Locate the cell with the specified text and output its (x, y) center coordinate. 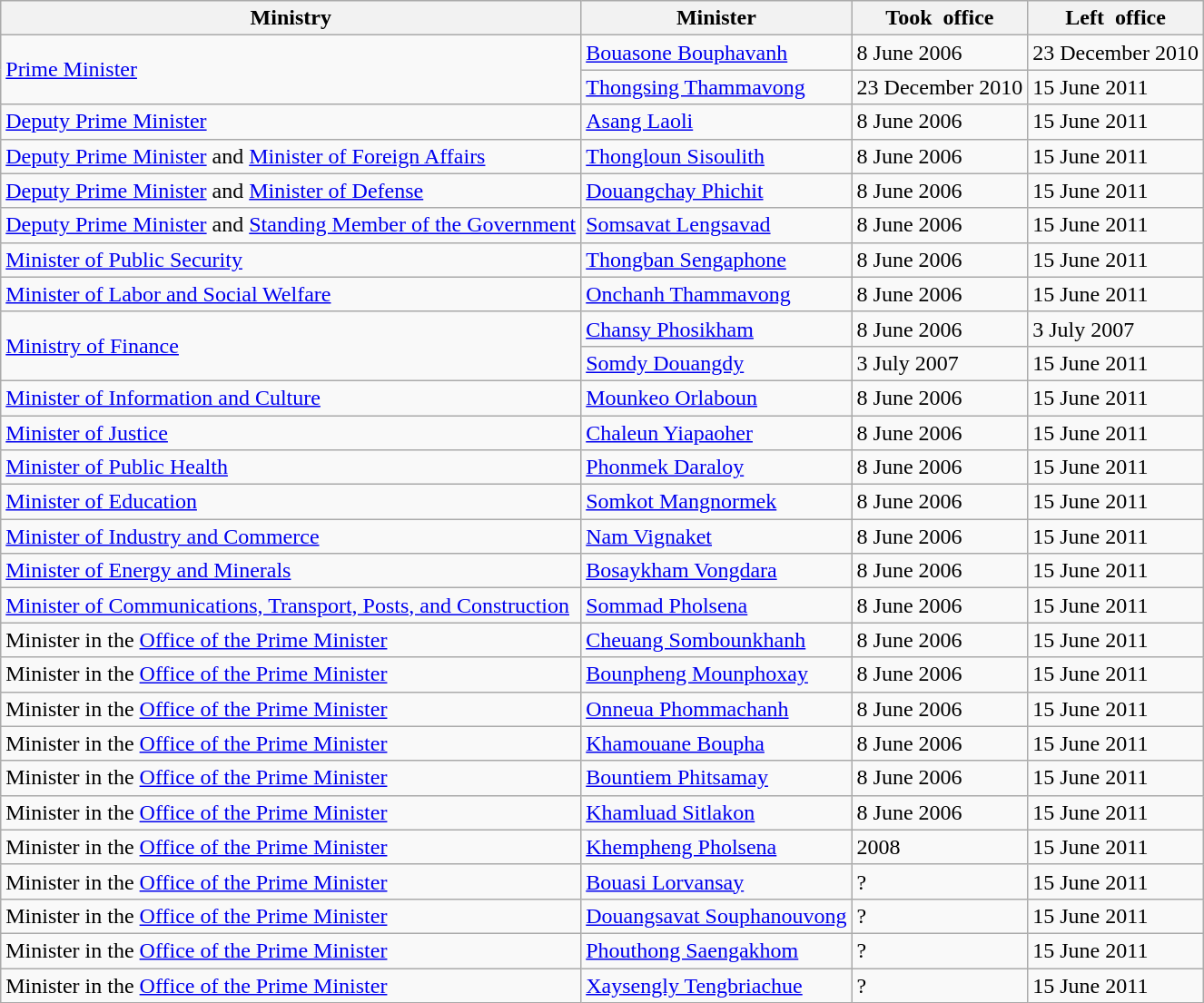
Ministry (291, 18)
Phonmek Daraloy (716, 467)
Bountiem Phitsamay (716, 778)
Minister of Industry and Commerce (291, 536)
Minister (716, 18)
Minister of Justice (291, 433)
Somkot Mangnormek (716, 502)
Sommad Pholsena (716, 605)
Bounpheng Mounphoxay (716, 674)
Minister of Information and Culture (291, 398)
Deputy Prime Minister and Minister of Foreign Affairs (291, 156)
Minister of Communications, Transport, Posts, and Construction (291, 605)
Somsavat Lengsavad (716, 225)
Onneua Phommachanh (716, 709)
Took office (940, 18)
Deputy Prime Minister (291, 122)
Left office (1116, 18)
Ministry of Finance (291, 346)
Xaysengly Tengbriachue (716, 985)
Chansy Phosikham (716, 329)
Mounkeo Orlaboun (716, 398)
Deputy Prime Minister and Standing Member of the Government (291, 225)
Thongloun Sisoulith (716, 156)
Khempheng Pholsena (716, 847)
Bouasi Lorvansay (716, 881)
Douangsavat Souphanouvong (716, 916)
Minister of Labor and Social Welfare (291, 294)
Thongban Sengaphone (716, 260)
Chaleun Yiapaoher (716, 433)
Nam Vignaket (716, 536)
Asang Laoli (716, 122)
Minister of Energy and Minerals (291, 571)
Khamouane Boupha (716, 743)
Prime Minister (291, 70)
Minister of Public Security (291, 260)
Onchanh Thammavong (716, 294)
Khamluad Sitlakon (716, 812)
Minister of Education (291, 502)
Cheuang Sombounkhanh (716, 640)
Minister of Public Health (291, 467)
Bouasone Bouphavanh (716, 53)
Bosaykham Vongdara (716, 571)
Phouthong Saengakhom (716, 950)
Deputy Prime Minister and Minister of Defense (291, 191)
Somdy Douangdy (716, 363)
Thongsing Thammavong (716, 87)
2008 (940, 847)
Douangchay Phichit (716, 191)
